Capture the cell that displays the provided text and extract its [x, y] central coordinate. 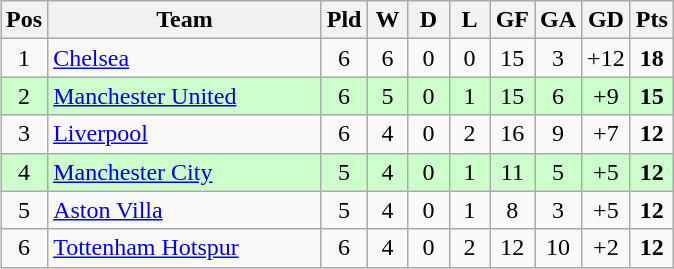
Pts [652, 20]
+2 [606, 248]
Manchester United [185, 96]
+7 [606, 134]
Pos [24, 20]
L [470, 20]
Manchester City [185, 172]
8 [512, 210]
10 [558, 248]
Tottenham Hotspur [185, 248]
D [428, 20]
Chelsea [185, 58]
W [388, 20]
Aston Villa [185, 210]
11 [512, 172]
Liverpool [185, 134]
9 [558, 134]
GA [558, 20]
18 [652, 58]
16 [512, 134]
Team [185, 20]
+9 [606, 96]
GF [512, 20]
Pld [344, 20]
+12 [606, 58]
GD [606, 20]
